Identify which cell holds the provided text, then report its (X, Y) central coordinate. 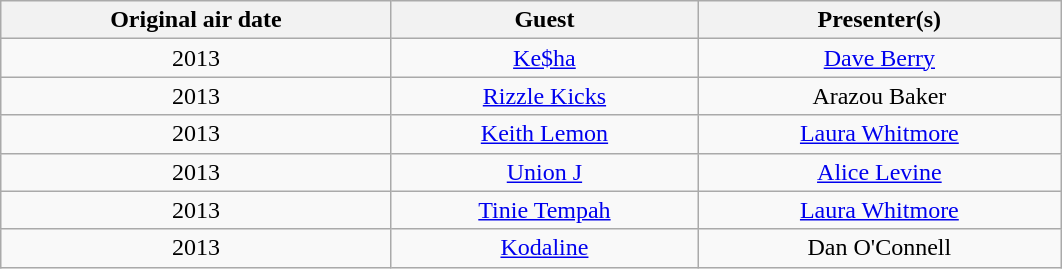
Dave Berry (880, 58)
Original air date (196, 20)
Guest (544, 20)
Kodaline (544, 248)
Presenter(s) (880, 20)
Union J (544, 172)
Ke$ha (544, 58)
Keith Lemon (544, 134)
Alice Levine (880, 172)
Arazou Baker (880, 96)
Rizzle Kicks (544, 96)
Tinie Tempah (544, 210)
Dan O'Connell (880, 248)
